Return the (x, y) coordinate for the center point of the cell that contains the specified text.  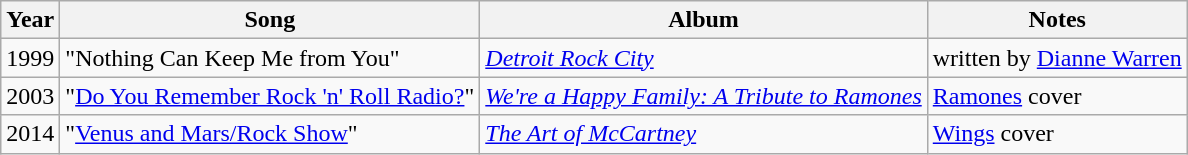
"Venus and Mars/Rock Show" (270, 134)
Year (30, 20)
Wings cover (1057, 134)
"Do You Remember Rock 'n' Roll Radio?" (270, 96)
2003 (30, 96)
The Art of McCartney (704, 134)
Album (704, 20)
Ramones cover (1057, 96)
"Nothing Can Keep Me from You" (270, 58)
written by Dianne Warren (1057, 58)
Notes (1057, 20)
We're a Happy Family: A Tribute to Ramones (704, 96)
Song (270, 20)
1999 (30, 58)
2014 (30, 134)
Detroit Rock City (704, 58)
